Scan for the cell matching the given text and deliver its [X, Y] coordinate at center. 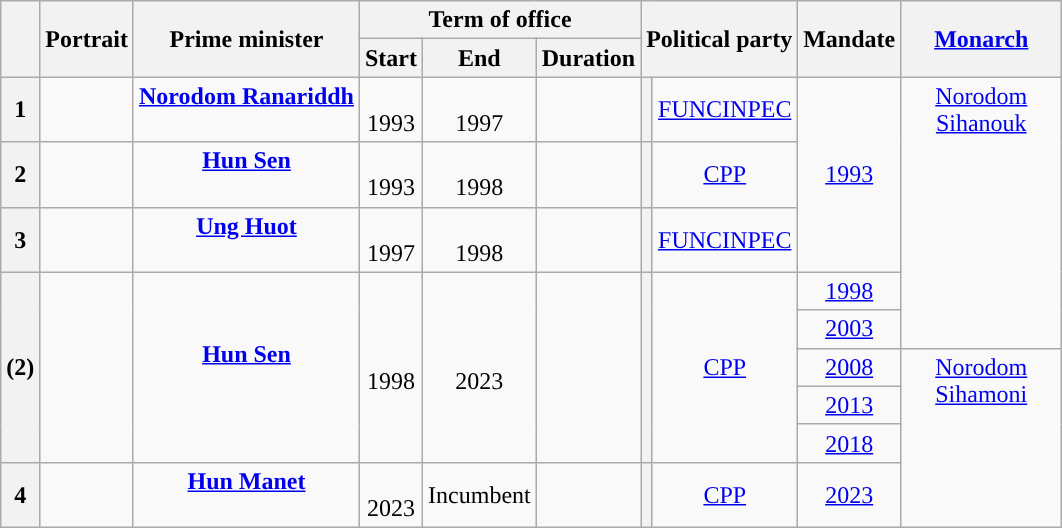
Prime minister [246, 39]
Duration [588, 58]
2013 [850, 405]
1 [20, 110]
Norodom Sihamoni [982, 438]
Portrait [87, 39]
3 [20, 240]
2008 [850, 367]
Norodom Sihanouk [982, 212]
(2) [20, 367]
Norodom Ranariddh [246, 110]
Monarch [982, 39]
Incumbent [480, 494]
2 [20, 174]
Political party [720, 39]
2018 [850, 443]
Mandate [850, 39]
Hun Manet [246, 494]
2003 [850, 329]
Term of office [500, 20]
4 [20, 494]
Ung Huot [246, 240]
End [480, 58]
Start [390, 58]
